Return the (x, y) coordinate for the center point of the cell that contains the specified text.  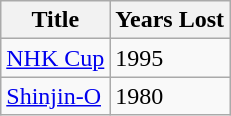
NHK Cup (56, 58)
1995 (170, 58)
Years Lost (170, 20)
Shinjin-O (56, 96)
Title (56, 20)
1980 (170, 96)
